Identify which cell holds the provided text, then report its (X, Y) central coordinate. 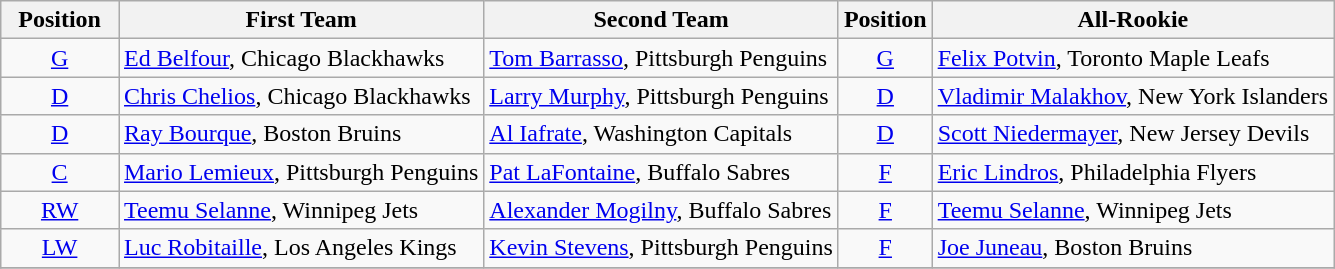
Ray Bourque, Boston Bruins (300, 134)
RW (60, 210)
Mario Lemieux, Pittsburgh Penguins (300, 172)
C (60, 172)
Felix Potvin, Toronto Maple Leafs (1132, 58)
Second Team (662, 20)
Alexander Mogilny, Buffalo Sabres (662, 210)
Joe Juneau, Boston Bruins (1132, 248)
Scott Niedermayer, New Jersey Devils (1132, 134)
Luc Robitaille, Los Angeles Kings (300, 248)
Vladimir Malakhov, New York Islanders (1132, 96)
Kevin Stevens, Pittsburgh Penguins (662, 248)
All-Rookie (1132, 20)
Pat LaFontaine, Buffalo Sabres (662, 172)
LW (60, 248)
Larry Murphy, Pittsburgh Penguins (662, 96)
Tom Barrasso, Pittsburgh Penguins (662, 58)
Eric Lindros, Philadelphia Flyers (1132, 172)
Ed Belfour, Chicago Blackhawks (300, 58)
Chris Chelios, Chicago Blackhawks (300, 96)
Al Iafrate, Washington Capitals (662, 134)
First Team (300, 20)
